Locate the cell with the specified text and output its (X, Y) center coordinate. 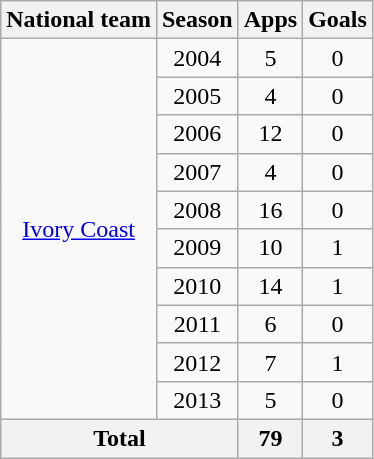
2010 (197, 286)
12 (270, 134)
3 (338, 438)
10 (270, 248)
2007 (197, 172)
Goals (338, 20)
2006 (197, 134)
2013 (197, 400)
2012 (197, 362)
7 (270, 362)
14 (270, 286)
79 (270, 438)
2008 (197, 210)
Season (197, 20)
Ivory Coast (79, 230)
6 (270, 324)
Apps (270, 20)
2004 (197, 58)
National team (79, 20)
2009 (197, 248)
2005 (197, 96)
Total (120, 438)
2011 (197, 324)
16 (270, 210)
